Detect which cell encompasses the target text, then output its (X, Y) center coordinate. 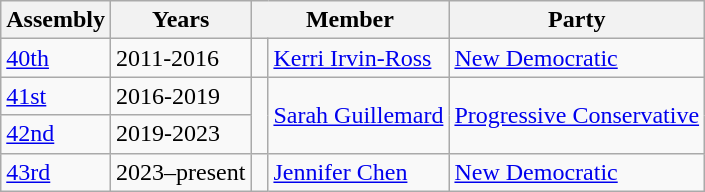
2023–present (180, 172)
Assembly (56, 20)
2019-2023 (180, 134)
41st (56, 96)
Jennifer Chen (358, 172)
Kerri Irvin-Ross (358, 58)
2016-2019 (180, 96)
42nd (56, 134)
40th (56, 58)
Party (577, 20)
Progressive Conservative (577, 115)
Member (350, 20)
43rd (56, 172)
2011-2016 (180, 58)
Years (180, 20)
Sarah Guillemard (358, 115)
